Search for the cell housing the specified text and yield its (x, y) center coordinate. 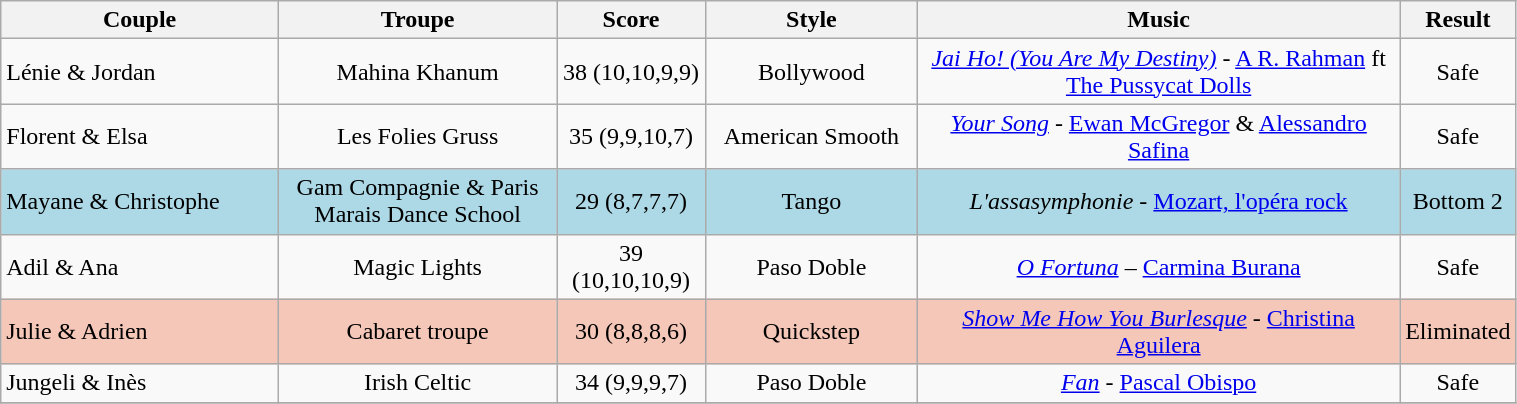
Show Me How You Burlesque - Christina Aguilera (1159, 332)
Florent & Elsa (140, 136)
Music (1159, 20)
Mahina Khanum (417, 72)
L'assasymphonie - Mozart, l'opéra rock (1159, 202)
Tango (811, 202)
Gam Compagnie & Paris Marais Dance School (417, 202)
Result (1458, 20)
Jungeli & Inès (140, 383)
Your Song - Ewan McGregor & Alessandro Safina (1159, 136)
38 (10,10,9,9) (631, 72)
Julie & Adrien (140, 332)
Score (631, 20)
Bottom 2 (1458, 202)
39 (10,10,10,9) (631, 266)
Les Folies Gruss (417, 136)
Style (811, 20)
34 (9,9,9,7) (631, 383)
Mayane & Christophe (140, 202)
Jai Ho! (You Are My Destiny) - A R. Rahman ft The Pussycat Dolls (1159, 72)
35 (9,9,10,7) (631, 136)
30 (8,8,8,6) (631, 332)
Adil & Ana (140, 266)
Lénie & Jordan (140, 72)
Fan - Pascal Obispo (1159, 383)
Magic Lights (417, 266)
Couple (140, 20)
Cabaret troupe (417, 332)
29 (8,7,7,7) (631, 202)
American Smooth (811, 136)
Irish Celtic (417, 383)
Troupe (417, 20)
Eliminated (1458, 332)
Bollywood (811, 72)
Quickstep (811, 332)
O Fortuna – Carmina Burana (1159, 266)
